Find where the given text appears and provide that cell's center as (x, y) coordinate. 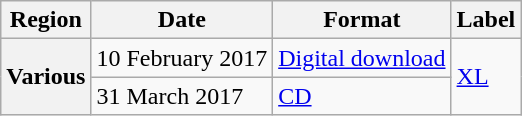
CD (362, 96)
Label (486, 20)
Region (46, 20)
Format (362, 20)
10 February 2017 (182, 58)
Various (46, 77)
Digital download (362, 58)
Date (182, 20)
XL (486, 77)
31 March 2017 (182, 96)
